Search for the cell housing the specified text and yield its (X, Y) center coordinate. 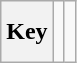
Key (27, 32)
